Determine the [X, Y] coordinate at the center of the cell enclosing the given text.  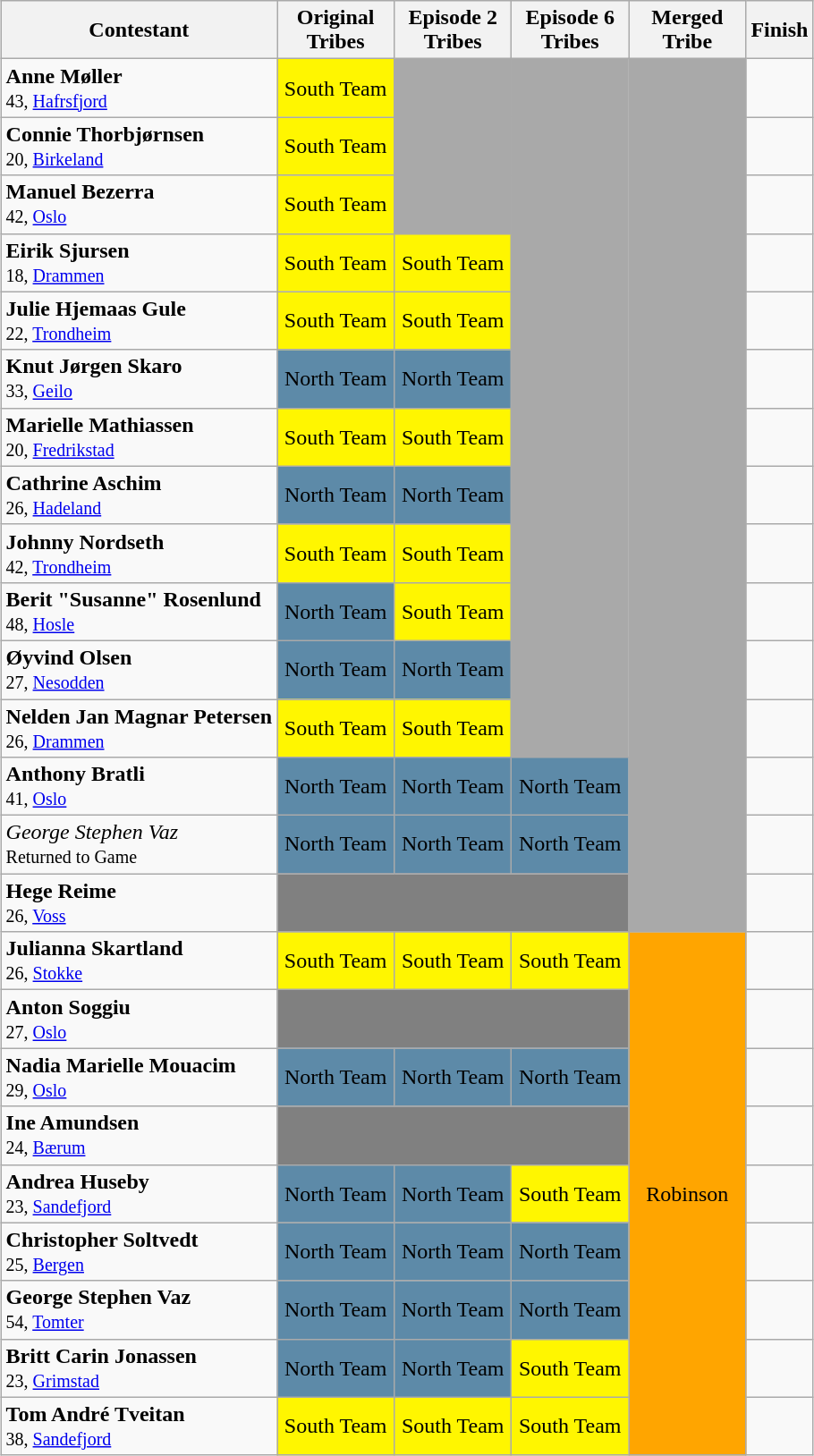
Contestant [140, 30]
OriginalTribes [336, 30]
Nadia Marielle Mouacim29, Oslo [140, 1077]
George Stephen Vaz54, Tomter [140, 1309]
Julianna Skartland26, Stokke [140, 961]
Anton Soggiu27, Oslo [140, 1020]
Andrea Huseby23, Sandefjord [140, 1193]
Marielle Mathiassen20, Fredrikstad [140, 436]
Berit "Susanne" Rosenlund48, Hosle [140, 612]
MergedTribe [687, 30]
Øyvind Olsen27, Nesodden [140, 669]
Julie Hjemaas Gule22, Trondheim [140, 320]
Britt Carin Jonassen23, Grimstad [140, 1368]
Manuel Bezerra42, Oslo [140, 204]
Eirik Sjursen18, Drammen [140, 263]
Christopher Soltvedt25, Bergen [140, 1252]
Finish [780, 30]
Episode 2Tribes [453, 30]
Robinson [687, 1194]
Anne Møller43, Hafrsfjord [140, 88]
Tom André Tveitan38, Sandefjord [140, 1426]
Anthony Bratli41, Oslo [140, 787]
Connie Thorbjørnsen20, Birkeland [140, 147]
Episode 6Tribes [571, 30]
George Stephen VazReturned to Game [140, 844]
Ine Amundsen24, Bærum [140, 1136]
Nelden Jan Magnar Petersen26, Drammen [140, 728]
Hege Reime26, Voss [140, 903]
Johnny Nordseth42, Trondheim [140, 553]
Cathrine Aschim26, Hadeland [140, 495]
Knut Jørgen Skaro33, Geilo [140, 379]
